Capture the cell that displays the provided text and extract its [X, Y] central coordinate. 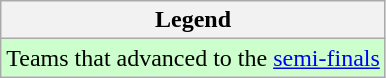
Teams that advanced to the semi-finals [194, 58]
Legend [194, 20]
